Capture the cell that displays the provided text and extract its [x, y] central coordinate. 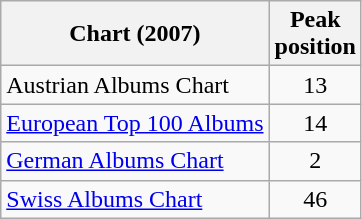
46 [315, 199]
Austrian Albums Chart [135, 85]
13 [315, 85]
14 [315, 123]
German Albums Chart [135, 161]
European Top 100 Albums [135, 123]
Swiss Albums Chart [135, 199]
Chart (2007) [135, 34]
2 [315, 161]
Peakposition [315, 34]
